Return [x, y] of the center of cell containing provided text 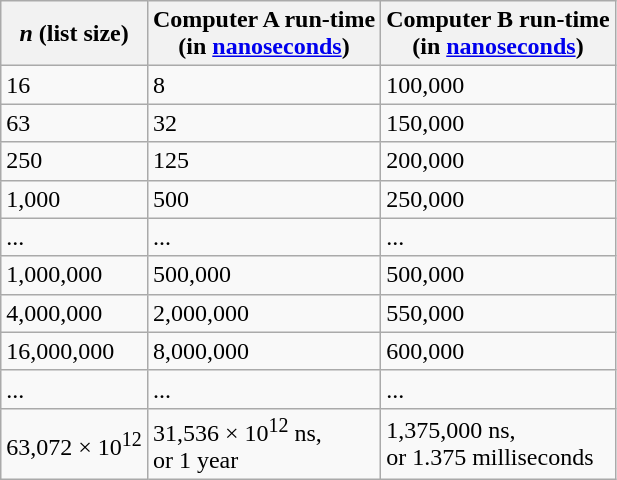
1,375,000 ns,or 1.375 milliseconds [498, 444]
1,000 [74, 199]
Computer A run-time(in nanoseconds) [264, 34]
4,000,000 [74, 313]
31,536 × 1012 ns,or 1 year [264, 444]
125 [264, 161]
250,000 [498, 199]
16 [74, 85]
200,000 [498, 161]
8 [264, 85]
150,000 [498, 123]
250 [74, 161]
8,000,000 [264, 351]
n (list size) [74, 34]
100,000 [498, 85]
2,000,000 [264, 313]
1,000,000 [74, 275]
550,000 [498, 313]
63 [74, 123]
Computer B run-time(in nanoseconds) [498, 34]
500 [264, 199]
600,000 [498, 351]
16,000,000 [74, 351]
63,072 × 1012 [74, 444]
32 [264, 123]
